Detect which cell encompasses the target text, then output its [X, Y] center coordinate. 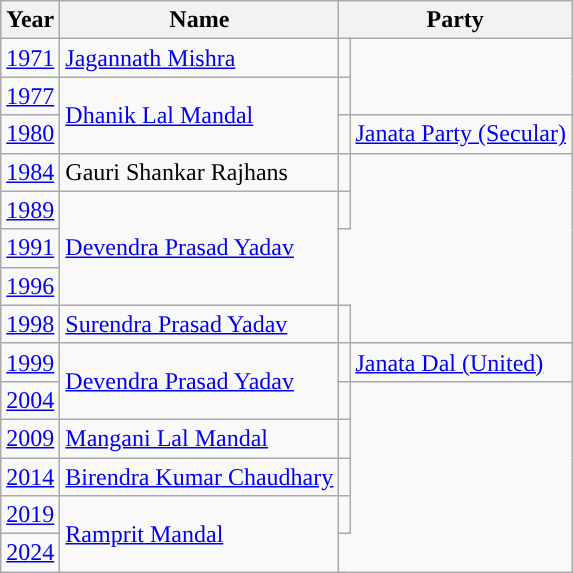
Mangani Lal Mandal [200, 438]
Surendra Prasad Yadav [200, 324]
1980 [30, 134]
1991 [30, 248]
Ramprit Mandal [200, 534]
Jagannath Mishra [200, 58]
Name [200, 20]
Janata Dal (United) [461, 362]
Gauri Shankar Rajhans [200, 172]
1977 [30, 96]
1996 [30, 286]
1984 [30, 172]
Year [30, 20]
Birendra Kumar Chaudhary [200, 477]
2024 [30, 553]
Dhanik Lal Mandal [200, 115]
1971 [30, 58]
2019 [30, 515]
1989 [30, 210]
2004 [30, 400]
2014 [30, 477]
1998 [30, 324]
1999 [30, 362]
Party [456, 20]
2009 [30, 438]
Janata Party (Secular) [461, 134]
